Return the (x, y) coordinate for the center point of the cell that contains the specified text.  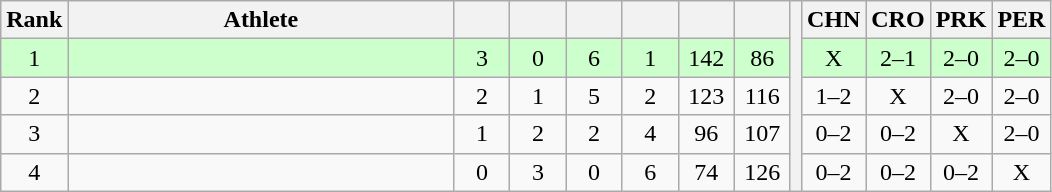
PRK (961, 20)
96 (706, 134)
142 (706, 58)
116 (762, 96)
1–2 (833, 96)
2–1 (898, 58)
CHN (833, 20)
74 (706, 172)
5 (594, 96)
126 (762, 172)
Rank (34, 20)
107 (762, 134)
CRO (898, 20)
123 (706, 96)
Athlete (261, 20)
PER (1022, 20)
86 (762, 58)
